Identify which cell holds the provided text, then report its (X, Y) central coordinate. 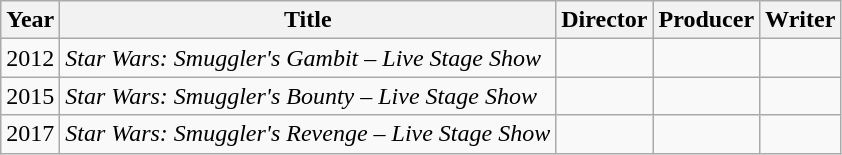
Star Wars: Smuggler's Bounty – Live Stage Show (308, 96)
Year (30, 20)
Writer (800, 20)
2017 (30, 134)
Star Wars: Smuggler's Revenge – Live Stage Show (308, 134)
Star Wars: Smuggler's Gambit – Live Stage Show (308, 58)
Producer (706, 20)
Director (604, 20)
2015 (30, 96)
2012 (30, 58)
Title (308, 20)
